Provide the (X, Y) coordinate of the cell's center where the given text is located.  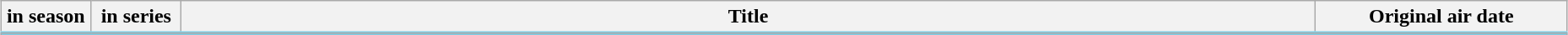
in series (137, 17)
in season (46, 17)
Original air date (1441, 17)
Title (748, 17)
